Detect which cell encompasses the target text, then output its (X, Y) center coordinate. 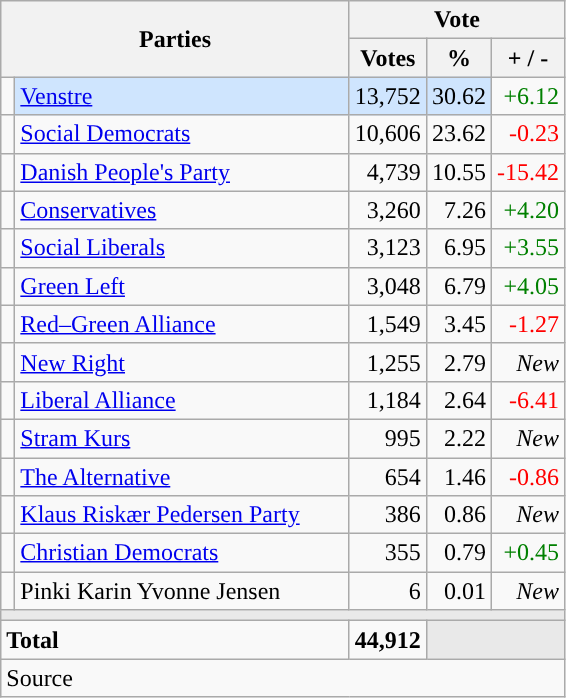
+4.20 (528, 210)
10.55 (458, 172)
+6.12 (528, 96)
386 (388, 515)
Liberal Alliance (182, 400)
995 (388, 438)
Christian Democrats (182, 553)
+4.05 (528, 286)
1,184 (388, 400)
30.62 (458, 96)
2.64 (458, 400)
% (458, 58)
-15.42 (528, 172)
4,739 (388, 172)
1,549 (388, 324)
Pinki Karin Yvonne Jensen (182, 591)
44,912 (388, 640)
-0.23 (528, 134)
Social Liberals (182, 248)
Parties (176, 39)
+3.55 (528, 248)
Red–Green Alliance (182, 324)
2.79 (458, 362)
654 (388, 477)
-6.41 (528, 400)
13,752 (388, 96)
Danish People's Party (182, 172)
Venstre (182, 96)
6.95 (458, 248)
Green Left (182, 286)
10,606 (388, 134)
0.86 (458, 515)
1,255 (388, 362)
-0.86 (528, 477)
+ / - (528, 58)
Source (283, 678)
0.79 (458, 553)
3,048 (388, 286)
7.26 (458, 210)
Total (176, 640)
6.79 (458, 286)
New Right (182, 362)
Stram Kurs (182, 438)
The Alternative (182, 477)
3,260 (388, 210)
3.45 (458, 324)
3,123 (388, 248)
1.46 (458, 477)
Votes (388, 58)
Social Democrats (182, 134)
+0.45 (528, 553)
6 (388, 591)
Klaus Riskær Pedersen Party (182, 515)
355 (388, 553)
0.01 (458, 591)
23.62 (458, 134)
2.22 (458, 438)
Conservatives (182, 210)
Vote (456, 20)
-1.27 (528, 324)
